Locate the cell with the specified text and output its [x, y] center coordinate. 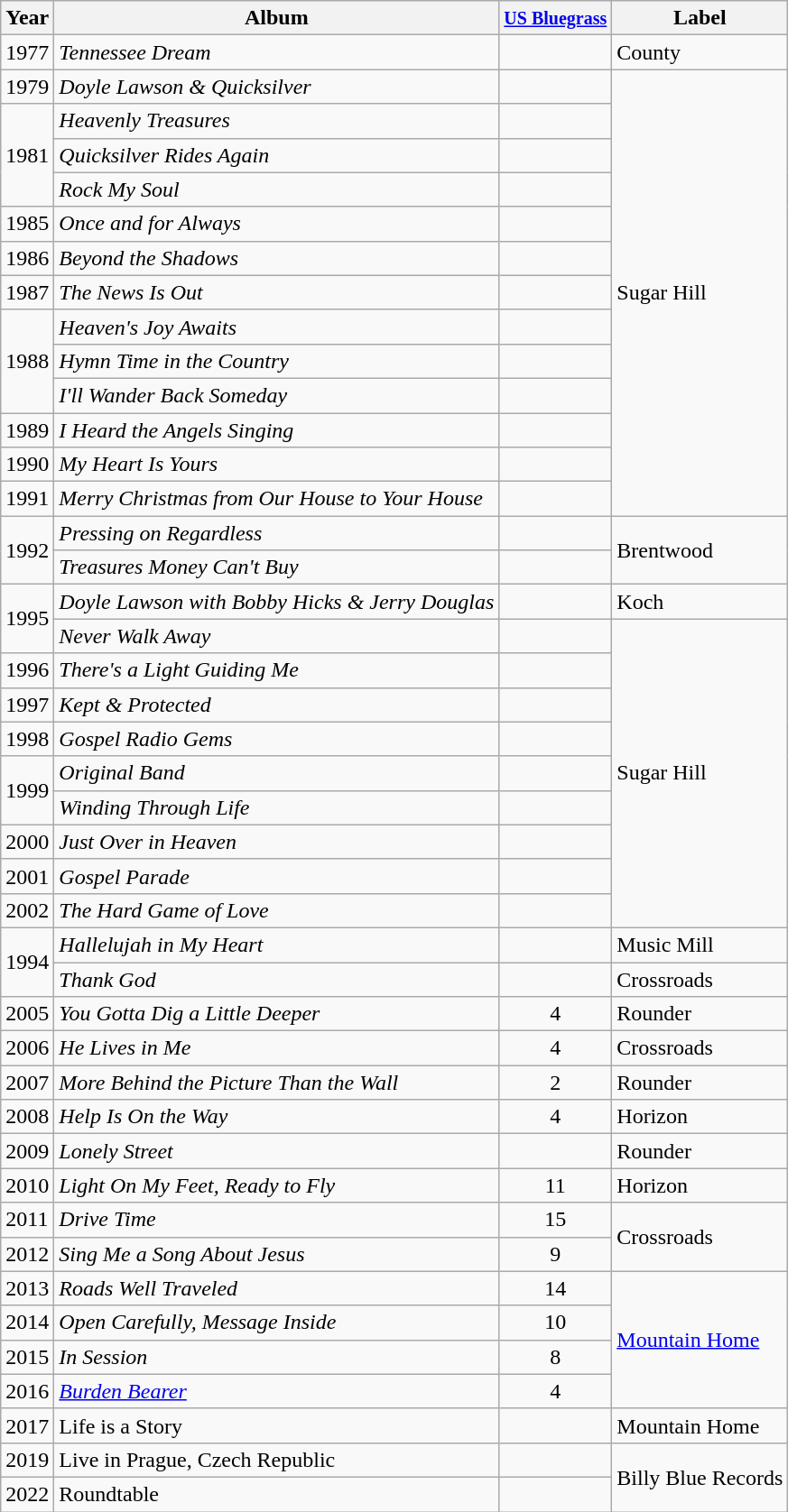
Help Is On the Way [276, 1117]
2017 [27, 1425]
1979 [27, 87]
2015 [27, 1357]
2 [556, 1083]
1985 [27, 224]
Heavenly Treasures [276, 121]
10 [556, 1323]
8 [556, 1357]
Live in Prague, Czech Republic [276, 1460]
Burden Bearer [276, 1391]
2016 [27, 1391]
My Heart Is Yours [276, 465]
Label [700, 18]
1995 [27, 619]
15 [556, 1220]
Treasures Money Can't Buy [276, 567]
Open Carefully, Message Inside [276, 1323]
Once and for Always [276, 224]
2008 [27, 1117]
2005 [27, 1014]
Hallelujah in My Heart [276, 945]
2000 [27, 842]
14 [556, 1288]
Original Band [276, 773]
1981 [27, 155]
1996 [27, 670]
Brentwood [700, 550]
Merry Christmas from Our House to Your House [276, 499]
Tennessee Dream [276, 52]
Doyle Lawson & Quicksilver [276, 87]
Rock My Soul [276, 189]
2014 [27, 1323]
1977 [27, 52]
2002 [27, 910]
Life is a Story [276, 1425]
1992 [27, 550]
Beyond the Shadows [276, 258]
Doyle Lawson with Bobby Hicks & Jerry Douglas [276, 602]
2011 [27, 1220]
2019 [27, 1460]
1987 [27, 292]
1988 [27, 361]
1986 [27, 258]
Pressing on Regardless [276, 533]
Roads Well Traveled [276, 1288]
Year [27, 18]
Thank God [276, 979]
Koch [700, 602]
Gospel Parade [276, 876]
Hymn Time in the Country [276, 361]
Album [276, 18]
2010 [27, 1185]
2009 [27, 1151]
Just Over in Heaven [276, 842]
Winding Through Life [276, 807]
The News Is Out [276, 292]
Heaven's Joy Awaits [276, 327]
US Bluegrass [556, 18]
2006 [27, 1048]
The Hard Game of Love [276, 910]
Lonely Street [276, 1151]
1997 [27, 705]
1998 [27, 739]
Billy Blue Records [700, 1477]
County [700, 52]
There's a Light Guiding Me [276, 670]
9 [556, 1254]
2007 [27, 1083]
Gospel Radio Gems [276, 739]
2012 [27, 1254]
Light On My Feet, Ready to Fly [276, 1185]
2013 [27, 1288]
You Gotta Dig a Little Deeper [276, 1014]
More Behind the Picture Than the Wall [276, 1083]
2001 [27, 876]
Music Mill [700, 945]
1990 [27, 465]
I'll Wander Back Someday [276, 395]
1994 [27, 962]
Kept & Protected [276, 705]
Never Walk Away [276, 636]
Roundtable [276, 1494]
He Lives in Me [276, 1048]
Drive Time [276, 1220]
1991 [27, 499]
1989 [27, 430]
Quicksilver Rides Again [276, 155]
1999 [27, 790]
2022 [27, 1494]
In Session [276, 1357]
11 [556, 1185]
Sing Me a Song About Jesus [276, 1254]
I Heard the Angels Singing [276, 430]
